Return [x, y] of the center of cell containing provided text 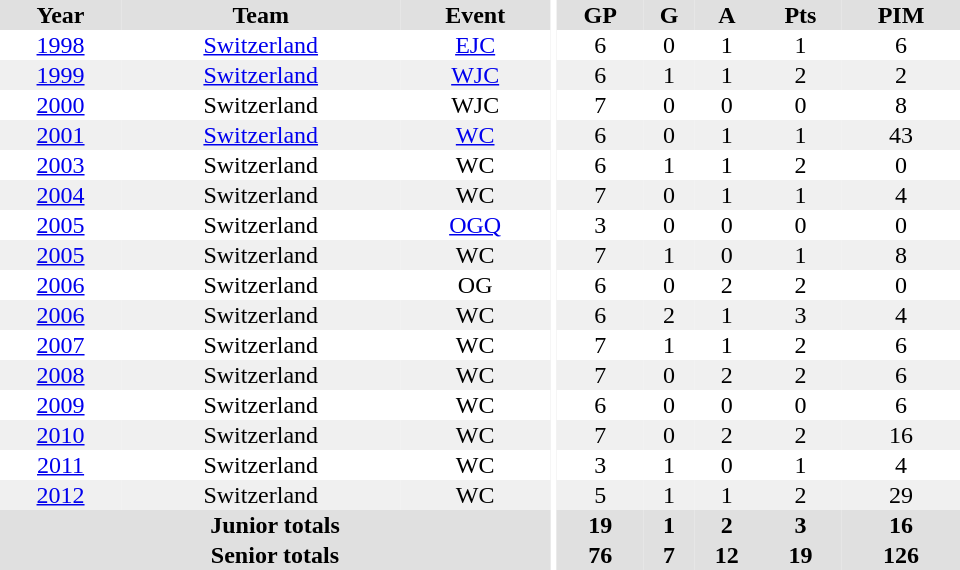
12 [727, 555]
Junior totals [275, 525]
2004 [60, 195]
2008 [60, 375]
OG [475, 285]
Pts [800, 15]
PIM [901, 15]
A [727, 15]
76 [600, 555]
1998 [60, 45]
Event [475, 15]
1999 [60, 75]
5 [600, 495]
Year [60, 15]
2007 [60, 345]
43 [901, 135]
2003 [60, 165]
2010 [60, 435]
2011 [60, 465]
2012 [60, 495]
G [668, 15]
2001 [60, 135]
GP [600, 15]
Team [260, 15]
OGQ [475, 225]
29 [901, 495]
2000 [60, 105]
2009 [60, 405]
EJC [475, 45]
Senior totals [275, 555]
126 [901, 555]
